For the text-containing cell, return its midpoint in [X, Y] coordinate format. 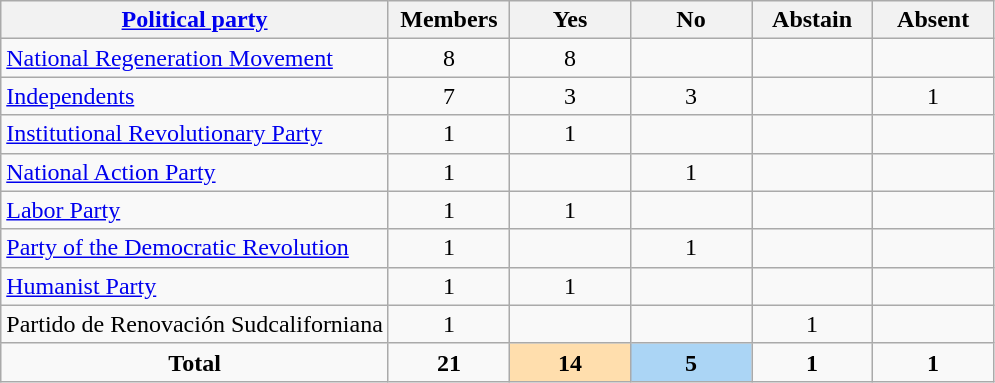
Yes [570, 20]
National Action Party [195, 172]
Total [195, 362]
Political party [195, 20]
No [690, 20]
21 [448, 362]
5 [690, 362]
Party of the Democratic Revolution [195, 248]
14 [570, 362]
Institutional Revolutionary Party [195, 134]
Independents [195, 96]
Labor Party [195, 210]
7 [448, 96]
Members [448, 20]
Absent [934, 20]
Partido de Renovación Sudcaliforniana [195, 324]
National Regeneration Movement [195, 58]
Humanist Party [195, 286]
Abstain [812, 20]
